Detect which cell encompasses the target text, then output its [X, Y] center coordinate. 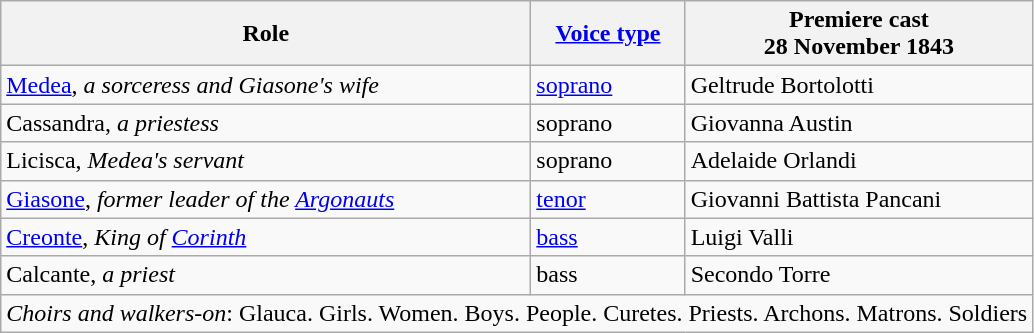
Role [266, 34]
Medea, a sorceress and Giasone's wife [266, 85]
Choirs and walkers-on: Glauca. Girls. Women. Boys. People. Curetes. Priests. Archons. Matrons. Soldiers [517, 313]
Creonte, King of Corinth [266, 237]
Geltrude Bortolotti [859, 85]
Licisca, Medea's servant [266, 161]
Giasone, former leader of the Argonauts [266, 199]
Premiere cast28 November 1843 [859, 34]
Giovanni Battista Pancani [859, 199]
Secondo Torre [859, 275]
Luigi Valli [859, 237]
Voice type [608, 34]
Giovanna Austin [859, 123]
Cassandra, a priestess [266, 123]
Calcante, a priest [266, 275]
Adelaide Orlandi [859, 161]
tenor [608, 199]
